Locate the cell with the specified text and output its (X, Y) center coordinate. 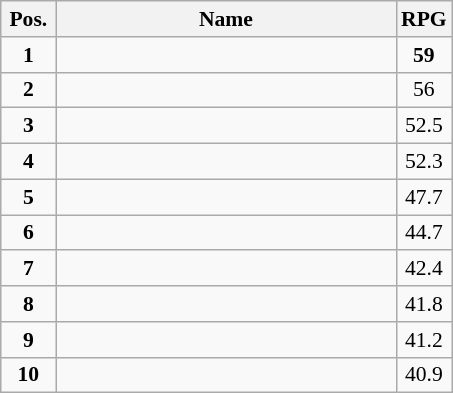
3 (28, 126)
47.7 (424, 197)
52.3 (424, 162)
41.2 (424, 340)
2 (28, 90)
4 (28, 162)
42.4 (424, 269)
7 (28, 269)
41.8 (424, 304)
1 (28, 55)
56 (424, 90)
6 (28, 233)
Pos. (28, 19)
Name (226, 19)
44.7 (424, 233)
RPG (424, 19)
8 (28, 304)
5 (28, 197)
59 (424, 55)
9 (28, 340)
10 (28, 375)
52.5 (424, 126)
40.9 (424, 375)
